Return the (x, y) coordinate for the center point of the cell that contains the specified text.  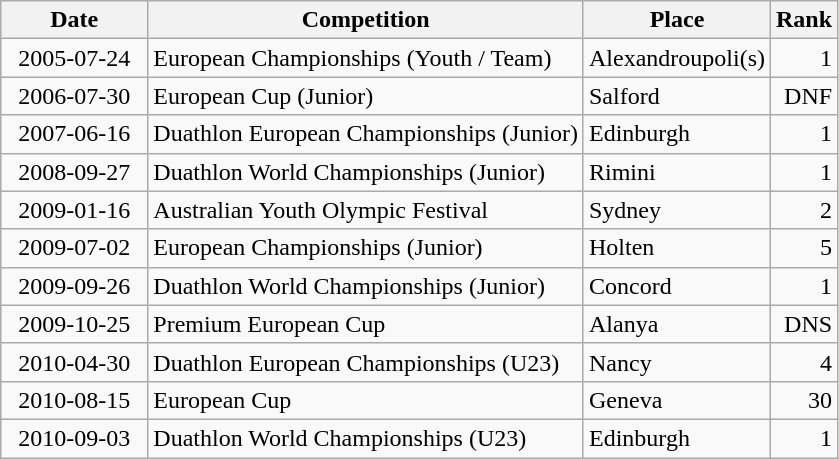
Salford (676, 96)
2009-09-26 (74, 286)
2010-08-15 (74, 400)
Date (74, 20)
Australian Youth Olympic Festival (366, 210)
Nancy (676, 362)
Duathlon European Championships (U23) (366, 362)
Duathlon World Championships (U23) (366, 438)
Concord (676, 286)
2010-09-03 (74, 438)
Alexandroupoli(s) (676, 58)
5 (804, 248)
Rank (804, 20)
DNF (804, 96)
European Championships (Youth / Team) (366, 58)
2009-01-16 (74, 210)
Duathlon European Championships (Junior) (366, 134)
European Cup (Junior) (366, 96)
European Championships (Junior) (366, 248)
Alanya (676, 324)
Sydney (676, 210)
Competition (366, 20)
4 (804, 362)
2006-07-30 (74, 96)
2009-10-25 (74, 324)
2008-09-27 (74, 172)
Place (676, 20)
Holten (676, 248)
Rimini (676, 172)
2005-07-24 (74, 58)
Geneva (676, 400)
2 (804, 210)
Premium European Cup (366, 324)
2007-06-16 (74, 134)
2010-04-30 (74, 362)
European Cup (366, 400)
30 (804, 400)
2009-07-02 (74, 248)
DNS (804, 324)
